Pinpoint the cell where the given text exists, returning its (x, y) midpoint coordinate. 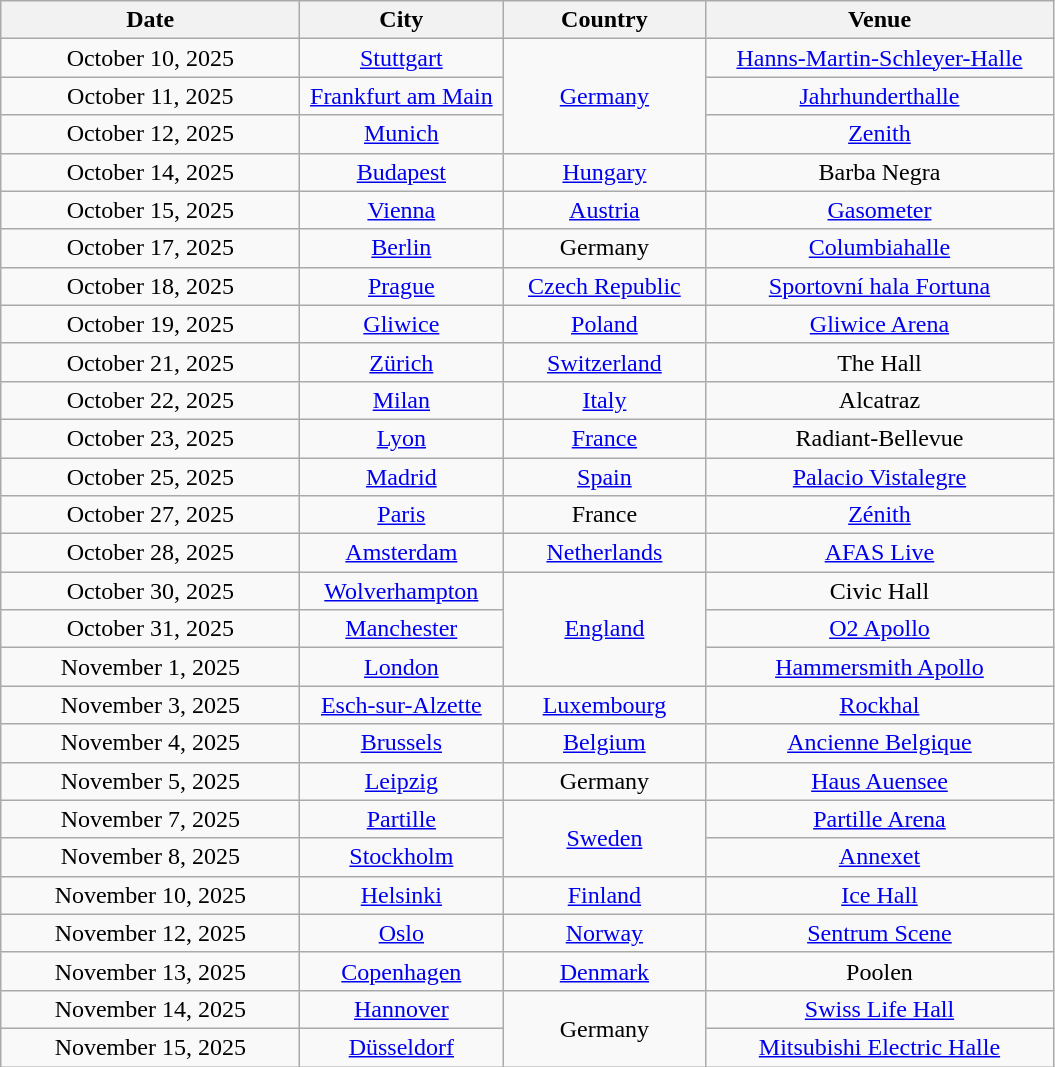
Stockholm (402, 857)
Italy (604, 400)
Brussels (402, 743)
Zénith (880, 515)
Switzerland (604, 362)
Helsinki (402, 895)
Copenhagen (402, 971)
Columbiahalle (880, 248)
Swiss Life Hall (880, 1009)
October 30, 2025 (150, 591)
Sportovní hala Fortuna (880, 286)
Sweden (604, 838)
Gasometer (880, 210)
Palacio Vistalegre (880, 477)
Sentrum Scene (880, 933)
November 7, 2025 (150, 819)
Amsterdam (402, 553)
October 25, 2025 (150, 477)
November 5, 2025 (150, 781)
Date (150, 20)
Frankfurt am Main (402, 96)
October 17, 2025 (150, 248)
November 3, 2025 (150, 705)
Poolen (880, 971)
Czech Republic (604, 286)
Ice Hall (880, 895)
AFAS Live (880, 553)
Zürich (402, 362)
Zenith (880, 134)
October 23, 2025 (150, 438)
Gliwice Arena (880, 324)
Venue (880, 20)
Düsseldorf (402, 1047)
Partille Arena (880, 819)
November 14, 2025 (150, 1009)
Radiant-Bellevue (880, 438)
Norway (604, 933)
Madrid (402, 477)
The Hall (880, 362)
Belgium (604, 743)
Lyon (402, 438)
November 15, 2025 (150, 1047)
Jahrhunderthalle (880, 96)
Luxembourg (604, 705)
Civic Hall (880, 591)
Mitsubishi Electric Halle (880, 1047)
October 28, 2025 (150, 553)
Alcatraz (880, 400)
Oslo (402, 933)
November 10, 2025 (150, 895)
October 31, 2025 (150, 629)
October 21, 2025 (150, 362)
October 10, 2025 (150, 58)
Esch-sur-Alzette (402, 705)
October 22, 2025 (150, 400)
Poland (604, 324)
October 27, 2025 (150, 515)
Stuttgart (402, 58)
O2 Apollo (880, 629)
Munich (402, 134)
Wolverhampton (402, 591)
October 12, 2025 (150, 134)
Gliwice (402, 324)
Hungary (604, 172)
Hammersmith Apollo (880, 667)
Leipzig (402, 781)
Finland (604, 895)
Berlin (402, 248)
Ancienne Belgique (880, 743)
November 13, 2025 (150, 971)
October 18, 2025 (150, 286)
Hannover (402, 1009)
October 11, 2025 (150, 96)
November 8, 2025 (150, 857)
Budapest (402, 172)
October 14, 2025 (150, 172)
November 4, 2025 (150, 743)
Milan (402, 400)
Austria (604, 210)
Haus Auensee (880, 781)
Barba Negra (880, 172)
Manchester (402, 629)
Partille (402, 819)
Country (604, 20)
Paris (402, 515)
October 15, 2025 (150, 210)
Hanns-Martin-Schleyer-Halle (880, 58)
Denmark (604, 971)
Prague (402, 286)
November 12, 2025 (150, 933)
Vienna (402, 210)
October 19, 2025 (150, 324)
City (402, 20)
Rockhal (880, 705)
London (402, 667)
November 1, 2025 (150, 667)
Netherlands (604, 553)
England (604, 629)
Spain (604, 477)
Annexet (880, 857)
